Pinpoint the cell where the given text exists, returning its [X, Y] midpoint coordinate. 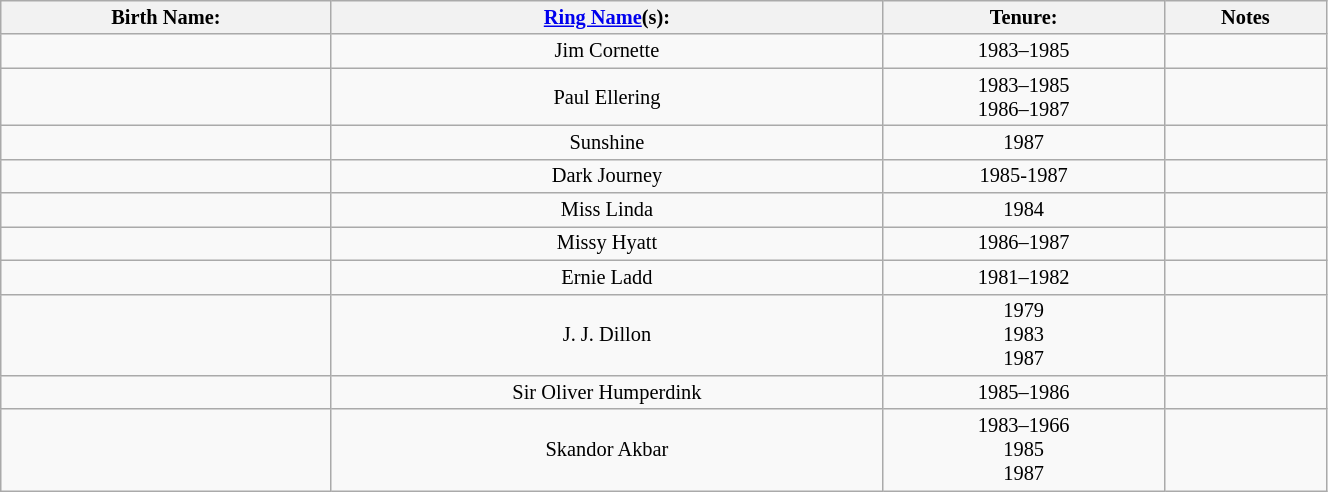
Miss Linda [607, 210]
1986–1987 [1024, 243]
J. J. Dillon [607, 335]
Birth Name: [166, 17]
197919831987 [1024, 335]
Notes [1245, 17]
Sunshine [607, 142]
Missy Hyatt [607, 243]
1983–19851986–1987 [1024, 97]
Skandor Akbar [607, 450]
Paul Ellering [607, 97]
Ernie Ladd [607, 277]
1984 [1024, 210]
1983–1985 [1024, 51]
Ring Name(s): [607, 17]
Dark Journey [607, 176]
1981–1982 [1024, 277]
Jim Cornette [607, 51]
1987 [1024, 142]
Sir Oliver Humperdink [607, 392]
1985–1986 [1024, 392]
Tenure: [1024, 17]
1985-1987 [1024, 176]
1983–196619851987 [1024, 450]
